For the text-containing cell, return its midpoint in [x, y] coordinate format. 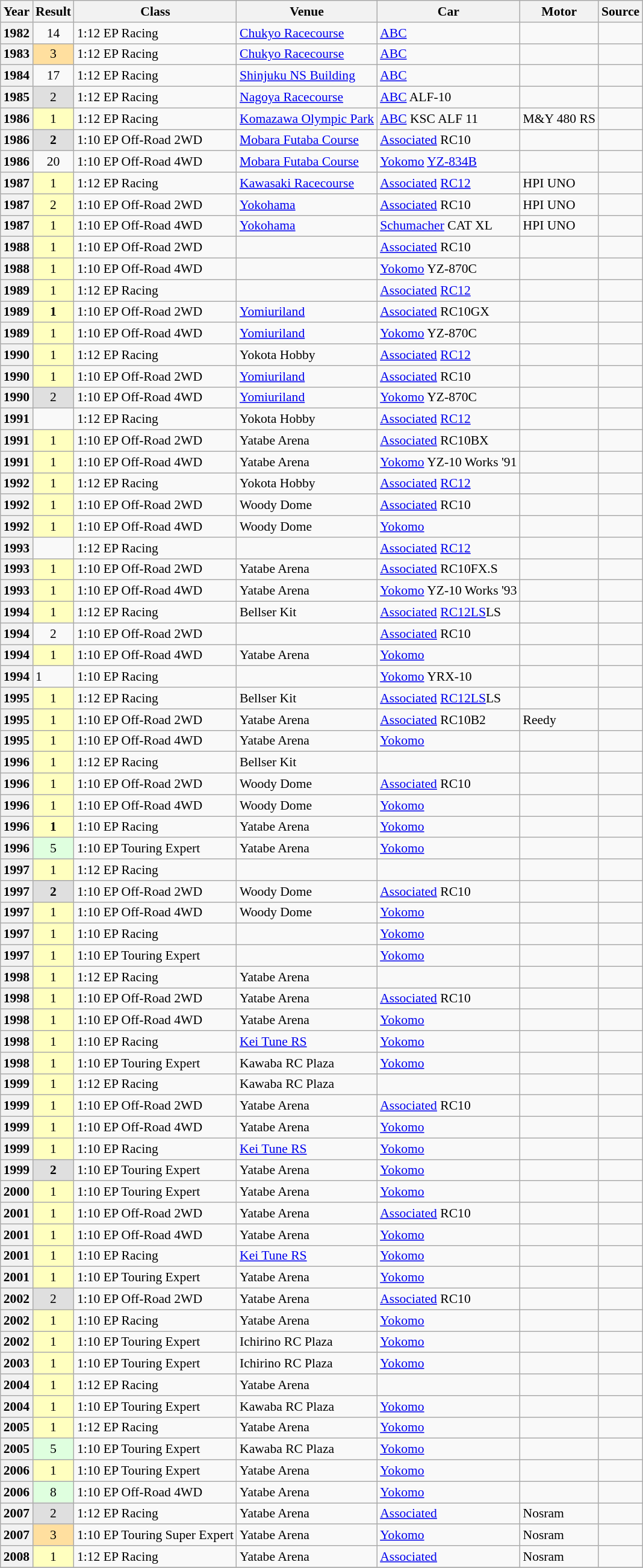
Car [448, 11]
Komazawa Olympic Park [307, 119]
1983 [17, 54]
2008 [17, 1557]
Associated RC10GX [448, 312]
Venue [307, 11]
1985 [17, 98]
Associated RC10B2 [448, 720]
2000 [17, 1192]
Year [17, 11]
Reedy [559, 720]
Class [155, 11]
Associated RC10FX.S [448, 569]
Yokomo YZ-834B [448, 162]
Associated RC10BX [448, 441]
Source [620, 11]
2003 [17, 1364]
1982 [17, 33]
ABC ALF-10 [448, 98]
Motor [559, 11]
Nagoya Racecourse [307, 98]
ABC KSC ALF 11 [448, 119]
Yokomo YZ-10 Works '93 [448, 591]
Schumacher CAT XL [448, 226]
Shinjuku NS Building [307, 76]
20 [53, 162]
M&Y 480 RS [559, 119]
Yokomo YZ-10 Works '91 [448, 462]
8 [53, 1492]
Result [53, 11]
Kawasaki Racecourse [307, 183]
1984 [17, 76]
Yokomo YRX-10 [448, 677]
14 [53, 33]
1:10 EP Touring Super Expert [155, 1535]
17 [53, 76]
